From the cell containing the given text, extract its center point as (X, Y) coordinate. 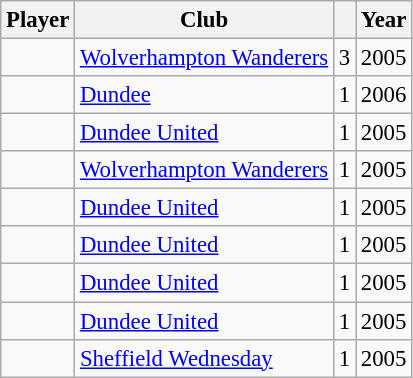
Dundee (204, 95)
Sheffield Wednesday (204, 358)
Club (204, 20)
Player (38, 20)
3 (345, 58)
2006 (384, 95)
Year (384, 20)
